Determine the [x, y] coordinate at the center of the cell enclosing the given text.  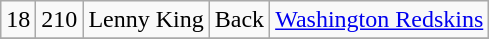
Back [239, 20]
18 [18, 20]
210 [60, 20]
Washington Redskins [380, 20]
Lenny King [146, 20]
